Locate the cell with the specified text and output its [x, y] center coordinate. 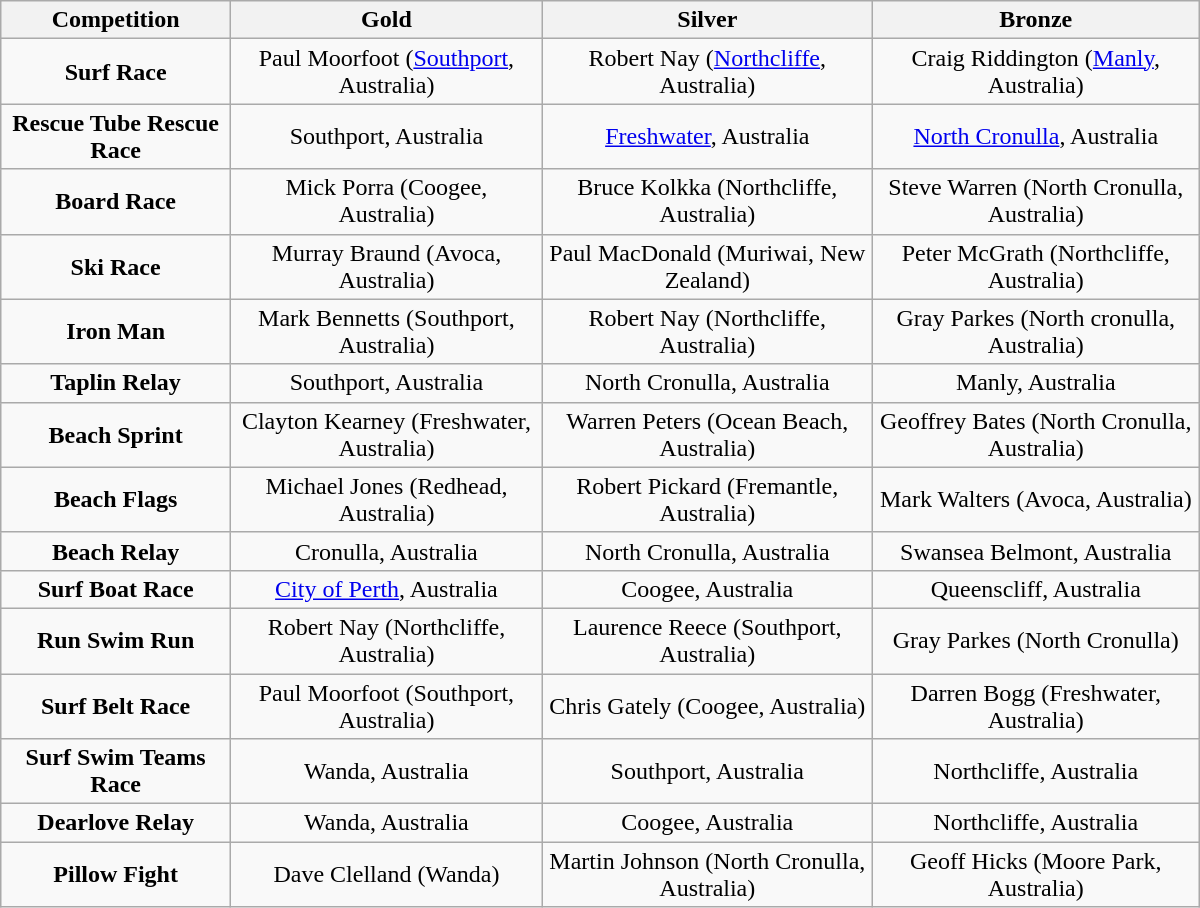
Cronulla, Australia [387, 551]
Beach Flags [116, 500]
Laurence Reece (Southport, Australia) [707, 640]
Surf Race [116, 72]
Run Swim Run [116, 640]
Gray Parkes (North cronulla, Australia) [1036, 332]
Clayton Kearney (Freshwater, Australia) [387, 434]
Freshwater, Australia [707, 136]
Chris Gately (Coogee, Australia) [707, 706]
Michael Jones (Redhead, Australia) [387, 500]
Dearlove Relay [116, 823]
Dave Clelland (Wanda) [387, 874]
Mark Walters (Avoca, Australia) [1036, 500]
Beach Sprint [116, 434]
City of Perth, Australia [387, 589]
Peter McGrath (Northcliffe, Australia) [1036, 266]
Manly, Australia [1036, 383]
Gray Parkes (North Cronulla) [1036, 640]
Darren Bogg (Freshwater, Australia) [1036, 706]
Board Race [116, 202]
Steve Warren (North Cronulla, Australia) [1036, 202]
Craig Riddington (Manly, Australia) [1036, 72]
Rescue Tube Rescue Race [116, 136]
Silver [707, 20]
Robert Pickard (Fremantle, Australia) [707, 500]
Geoffrey Bates (North Cronulla, Australia) [1036, 434]
Mick Porra (Coogee, Australia) [387, 202]
Surf Boat Race [116, 589]
Paul MacDonald (Muriwai, New Zealand) [707, 266]
Queenscliff, Australia [1036, 589]
Pillow Fight [116, 874]
Geoff Hicks (Moore Park, Australia) [1036, 874]
Competition [116, 20]
Ski Race [116, 266]
Gold [387, 20]
Warren Peters (Ocean Beach, Australia) [707, 434]
Martin Johnson (North Cronulla, Australia) [707, 874]
Surf Swim Teams Race [116, 772]
Iron Man [116, 332]
Murray Braund (Avoca, Australia) [387, 266]
Surf Belt Race [116, 706]
Taplin Relay [116, 383]
Beach Relay [116, 551]
Bronze [1036, 20]
Mark Bennetts (Southport, Australia) [387, 332]
Swansea Belmont, Australia [1036, 551]
Bruce Kolkka (Northcliffe, Australia) [707, 202]
